Output the (X, Y) coordinate of the center of the cell containing the given text.  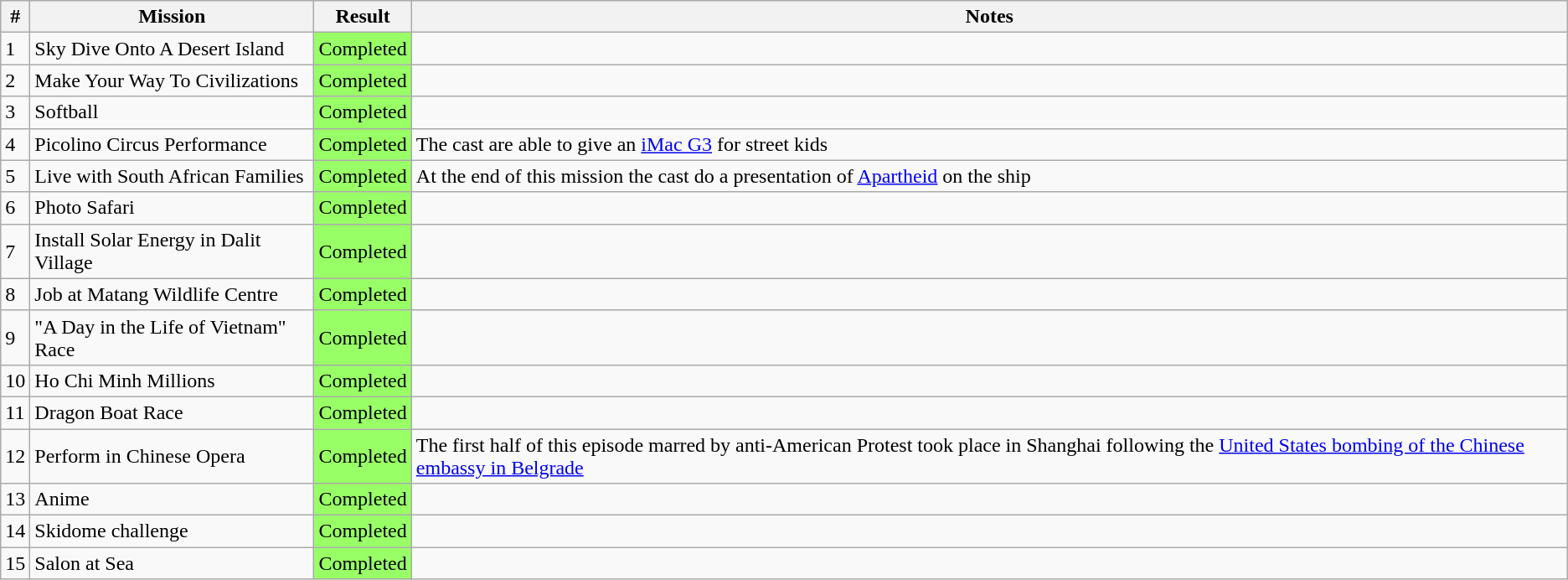
Anime (173, 500)
Job at Matang Wildlife Centre (173, 294)
Sky Dive Onto A Desert Island (173, 49)
# (15, 17)
"A Day in the Life of Vietnam" Race (173, 337)
6 (15, 208)
Photo Safari (173, 208)
15 (15, 563)
5 (15, 176)
7 (15, 251)
Live with South African Families (173, 176)
At the end of this mission the cast do a presentation of Apartheid on the ship (989, 176)
8 (15, 294)
Notes (989, 17)
Skidome challenge (173, 531)
11 (15, 412)
Result (363, 17)
Make Your Way To Civilizations (173, 80)
3 (15, 112)
9 (15, 337)
Salon at Sea (173, 563)
Softball (173, 112)
The cast are able to give an iMac G3 for street kids (989, 144)
10 (15, 381)
Picolino Circus Performance (173, 144)
4 (15, 144)
Install Solar Energy in Dalit Village (173, 251)
1 (15, 49)
13 (15, 500)
Perform in Chinese Opera (173, 456)
14 (15, 531)
Mission (173, 17)
12 (15, 456)
Dragon Boat Race (173, 412)
2 (15, 80)
Ho Chi Minh Millions (173, 381)
